Return (X, Y) of the center of cell containing provided text 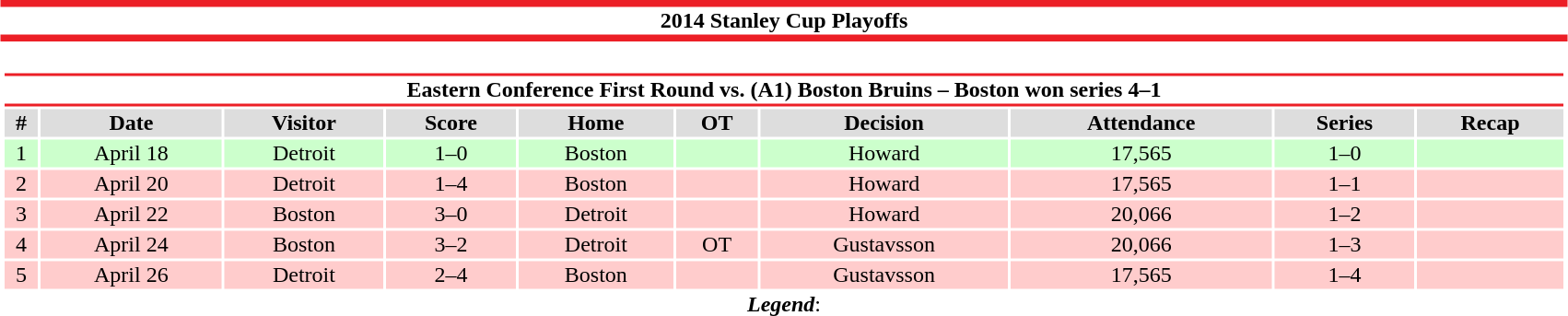
# (20, 123)
Home (596, 123)
Decision (884, 123)
1–1 (1345, 183)
April 22 (131, 215)
Date (131, 123)
3–0 (451, 215)
Score (451, 123)
Eastern Conference First Round vs. (A1) Boston Bruins – Boston won series 4–1 (783, 90)
3–2 (451, 244)
Series (1345, 123)
3 (20, 215)
4 (20, 244)
2014 Stanley Cup Playoffs (784, 20)
Attendance (1141, 123)
April 18 (131, 154)
1 (20, 154)
April 24 (131, 244)
2 (20, 183)
Recap (1490, 123)
5 (20, 275)
Visitor (304, 123)
2–4 (451, 275)
1–3 (1345, 244)
April 26 (131, 275)
April 20 (131, 183)
1–2 (1345, 215)
